Extract the (X, Y) coordinate from the center of the cell holding the provided text.  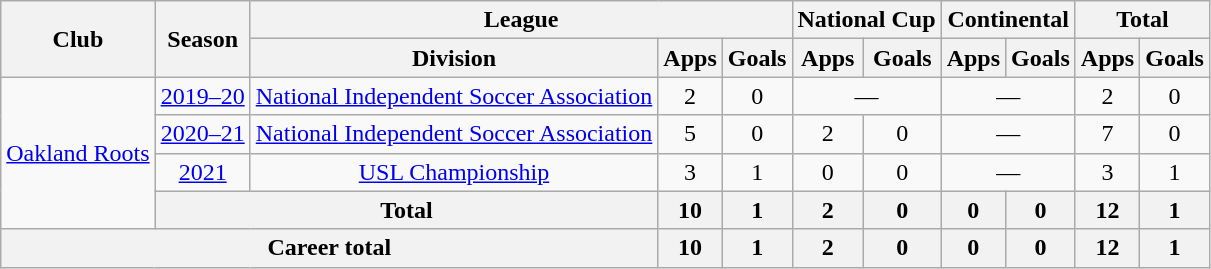
Oakland Roots (78, 153)
2021 (202, 172)
Continental (1008, 20)
USL Championship (454, 172)
5 (690, 134)
Division (454, 58)
Club (78, 39)
Season (202, 39)
7 (1107, 134)
League (521, 20)
Career total (330, 248)
2020–21 (202, 134)
2019–20 (202, 96)
National Cup (866, 20)
